Locate the cell with the specified text and output its (x, y) center coordinate. 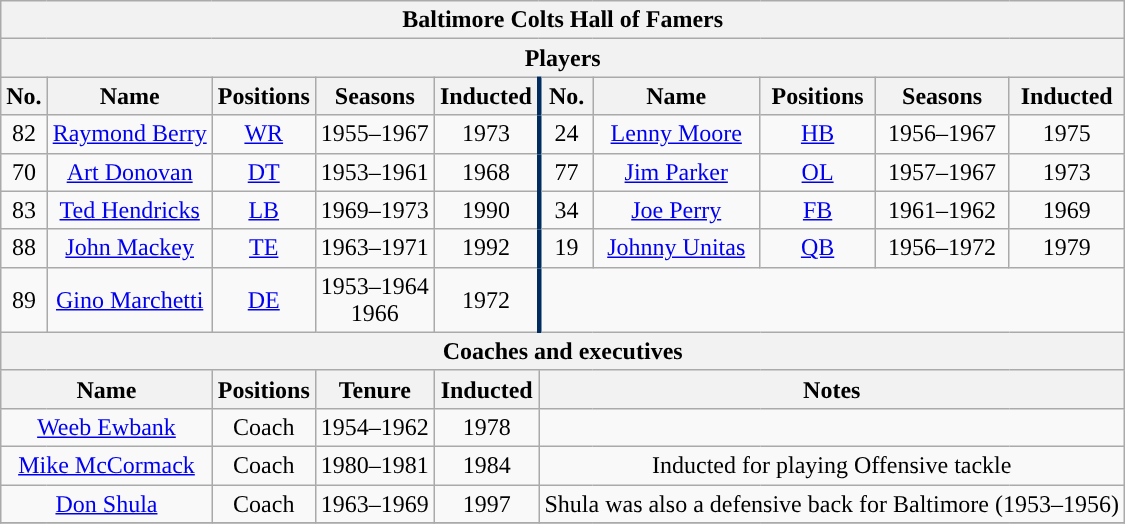
1956–1967 (942, 134)
Ted Hendricks (130, 210)
John Mackey (130, 248)
Joe Perry (676, 210)
DE (264, 300)
QB (818, 248)
Shula was also a defensive back for Baltimore (1953–1956) (832, 503)
1979 (1067, 248)
1963–1971 (374, 248)
Raymond Berry (130, 134)
1975 (1067, 134)
82 (24, 134)
Baltimore Colts Hall of Famers (563, 20)
Coaches and executives (563, 351)
1957–1967 (942, 172)
24 (566, 134)
1963–1969 (374, 503)
83 (24, 210)
1969–1973 (374, 210)
1953–1961 (374, 172)
Lenny Moore (676, 134)
1972 (486, 300)
1997 (486, 503)
Notes (832, 389)
1984 (486, 465)
88 (24, 248)
Inducted for playing Offensive tackle (832, 465)
Players (563, 58)
19 (566, 248)
Art Donovan (130, 172)
1990 (486, 210)
1954–1962 (374, 427)
Jim Parker (676, 172)
OL (818, 172)
LB (264, 210)
Weeb Ewbank (106, 427)
Johnny Unitas (676, 248)
1961–1962 (942, 210)
89 (24, 300)
1968 (486, 172)
34 (566, 210)
1956–1972 (942, 248)
Tenure (374, 389)
Mike McCormack (106, 465)
DT (264, 172)
1992 (486, 248)
70 (24, 172)
Gino Marchetti (130, 300)
1969 (1067, 210)
TE (264, 248)
1955–1967 (374, 134)
1978 (486, 427)
FB (818, 210)
Don Shula (106, 503)
1980–1981 (374, 465)
WR (264, 134)
77 (566, 172)
HB (818, 134)
1953–19641966 (374, 300)
